Search for the cell housing the specified text and yield its [X, Y] center coordinate. 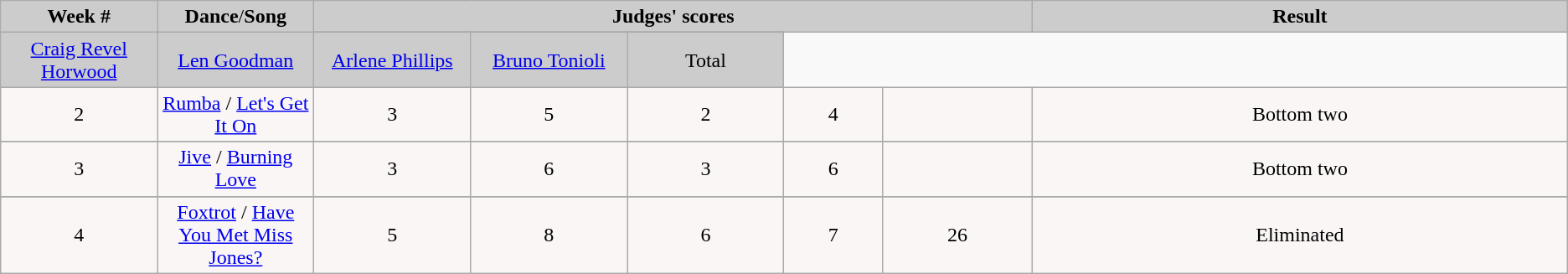
Craig Revel Horwood [79, 60]
Result [1300, 17]
Foxtrot / Have You Met Miss Jones? [236, 235]
Judges' scores [673, 17]
Dance/Song [236, 17]
Eliminated [1300, 235]
7 [833, 235]
Len Goodman [236, 60]
Total [705, 60]
Bruno Tonioli [549, 60]
Rumba / Let's Get It On [236, 114]
Jive / Burning Love [236, 169]
Arlene Phillips [392, 60]
Week # [79, 17]
8 [549, 235]
26 [958, 235]
